Extract the [X, Y] coordinate from the center of the cell holding the provided text.  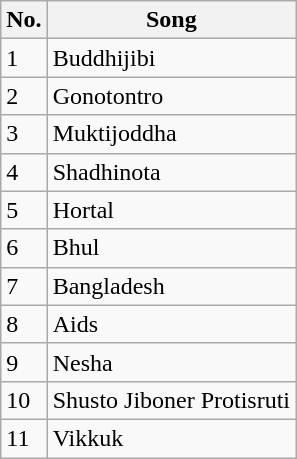
No. [24, 20]
9 [24, 362]
Muktijoddha [171, 134]
10 [24, 400]
2 [24, 96]
Vikkuk [171, 438]
Hortal [171, 210]
3 [24, 134]
8 [24, 324]
5 [24, 210]
Bhul [171, 248]
Aids [171, 324]
Shadhinota [171, 172]
Nesha [171, 362]
Buddhijibi [171, 58]
6 [24, 248]
7 [24, 286]
11 [24, 438]
Song [171, 20]
Bangladesh [171, 286]
1 [24, 58]
4 [24, 172]
Shusto Jiboner Protisruti [171, 400]
Gonotontro [171, 96]
